Determine the [X, Y] coordinate at the center of the cell enclosing the given text.  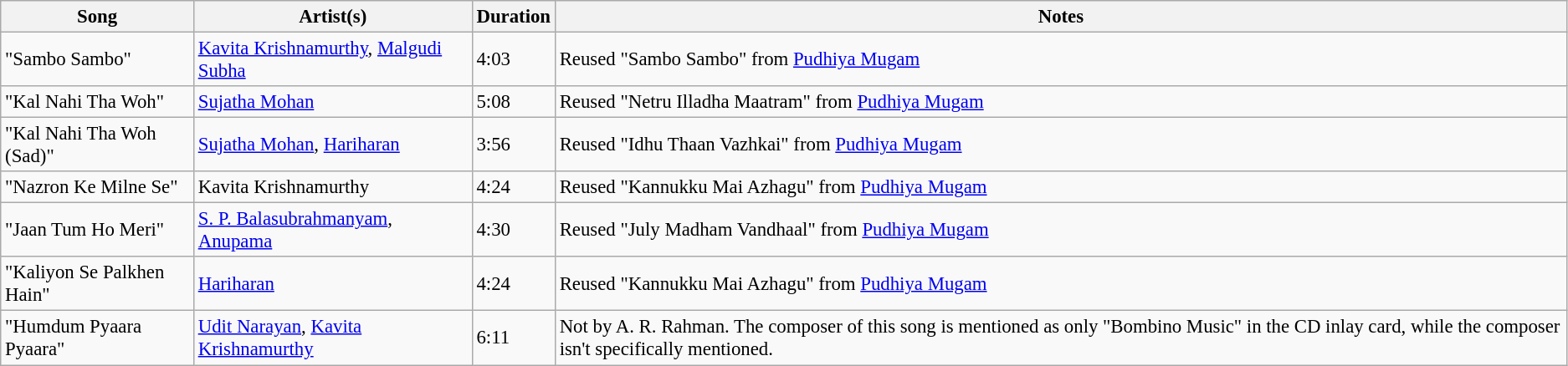
Kavita Krishnamurthy, Malgudi Subha [333, 60]
"Kaliyon Se Palkhen Hain" [97, 284]
Sujatha Mohan, Hariharan [333, 145]
3:56 [514, 145]
Artist(s) [333, 17]
Reused "July Madham Vandhaal" from Pudhiya Mugam [1061, 231]
4:30 [514, 231]
"Kal Nahi Tha Woh" [97, 102]
Kavita Krishnamurthy [333, 187]
"Nazron Ke Milne Se" [97, 187]
Notes [1061, 17]
S. P. Balasubrahmanyam, Anupama [333, 231]
4:03 [514, 60]
"Humdum Pyaara Pyaara" [97, 338]
"Sambo Sambo" [97, 60]
Reused "Netru Illadha Maatram" from Pudhiya Mugam [1061, 102]
Sujatha Mohan [333, 102]
Hariharan [333, 284]
"Jaan Tum Ho Meri" [97, 231]
Udit Narayan, Kavita Krishnamurthy [333, 338]
Song [97, 17]
"Kal Nahi Tha Woh (Sad)" [97, 145]
6:11 [514, 338]
Reused "Sambo Sambo" from Pudhiya Mugam [1061, 60]
Reused "Idhu Thaan Vazhkai" from Pudhiya Mugam [1061, 145]
Duration [514, 17]
5:08 [514, 102]
